Extract the [X, Y] coordinate from the center of the cell holding the provided text.  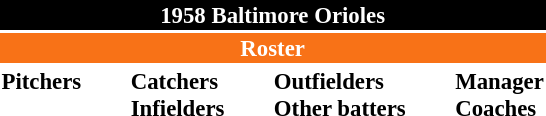
Roster [272, 48]
1958 Baltimore Orioles [272, 15]
